Find where the given text appears and provide that cell's center as [x, y] coordinate. 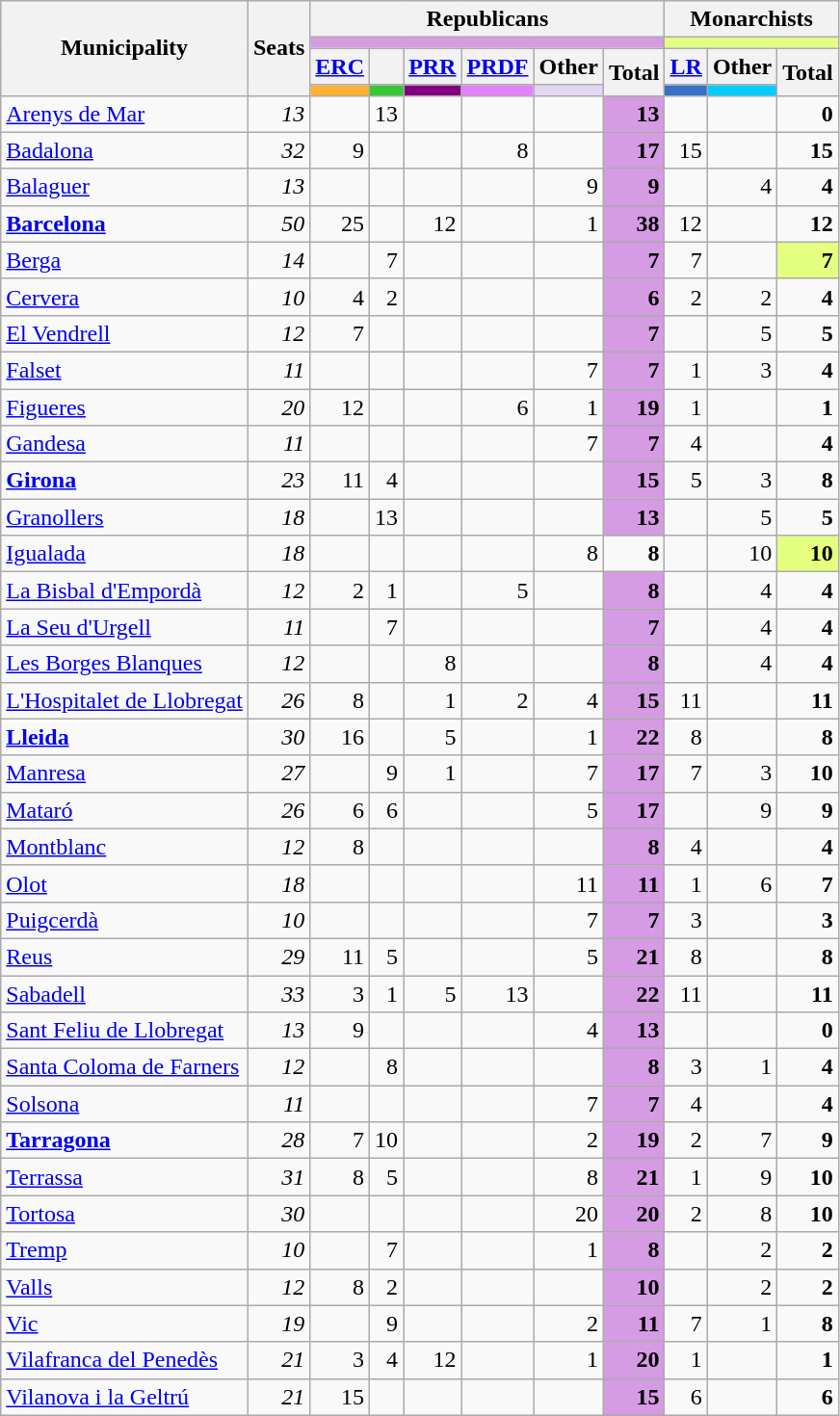
La Bisbal d'Empordà [125, 590]
Tortosa [125, 1214]
El Vendrell [125, 333]
PRDF [497, 66]
Barcelona [125, 223]
Mataró [125, 810]
Reus [125, 957]
Republicans [487, 19]
Lleida [125, 737]
Igualada [125, 554]
Solsona [125, 1104]
50 [278, 223]
Granollers [125, 517]
25 [340, 223]
Sabadell [125, 993]
Arenys de Mar [125, 114]
Vic [125, 1324]
Olot [125, 883]
32 [278, 150]
Girona [125, 481]
Seats [278, 48]
L'Hospitalet de Llobregat [125, 700]
Vilafranca del Penedès [125, 1360]
PRR [433, 66]
Puigcerdà [125, 920]
Vilanova i la Geltrú [125, 1397]
Balaguer [125, 187]
La Seu d'Urgell [125, 627]
Figueres [125, 407]
ERC [340, 66]
Tarragona [125, 1141]
28 [278, 1141]
Falset [125, 370]
LR [686, 66]
14 [278, 260]
Cervera [125, 297]
29 [278, 957]
Valls [125, 1287]
Montblanc [125, 847]
31 [278, 1177]
Tremp [125, 1250]
Santa Coloma de Farners [125, 1067]
Badalona [125, 150]
Monarchists [751, 19]
Les Borges Blanques [125, 664]
Sant Feliu de Llobregat [125, 1031]
Municipality [125, 48]
27 [278, 774]
16 [340, 737]
Terrassa [125, 1177]
38 [634, 223]
Gandesa [125, 444]
Manresa [125, 774]
33 [278, 993]
23 [278, 481]
Berga [125, 260]
